Provide the (X, Y) coordinate of the cell's center where the given text is located.  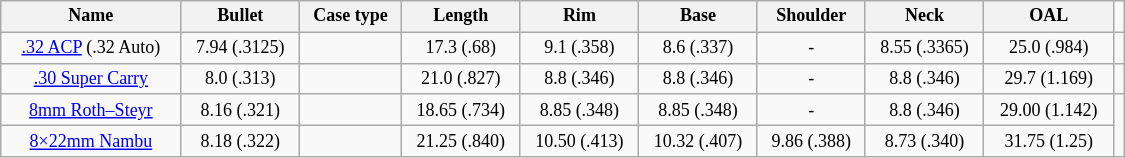
8.16 (.321) (240, 110)
8×22mm Nambu (91, 140)
17.3 (.68) (460, 48)
Shoulder (811, 16)
10.32 (.407) (698, 140)
Neck (924, 16)
21.25 (.840) (460, 140)
21.0 (.827) (460, 78)
8.55 (.3365) (924, 48)
8.0 (.313) (240, 78)
Base (698, 16)
Name (91, 16)
25.0 (.984) (1049, 48)
29.00 (1.142) (1049, 110)
10.50 (.413) (580, 140)
Length (460, 16)
9.1 (.358) (580, 48)
7.94 (.3125) (240, 48)
8.18 (.322) (240, 140)
8mm Roth–Steyr (91, 110)
Case type (351, 16)
8.6 (.337) (698, 48)
OAL (1049, 16)
31.75 (1.25) (1049, 140)
29.7 (1.169) (1049, 78)
8.73 (.340) (924, 140)
.30 Super Carry (91, 78)
18.65 (.734) (460, 110)
9.86 (.388) (811, 140)
Bullet (240, 16)
Rim (580, 16)
.32 ACP (.32 Auto) (91, 48)
